Return (X, Y) of the center of cell containing provided text 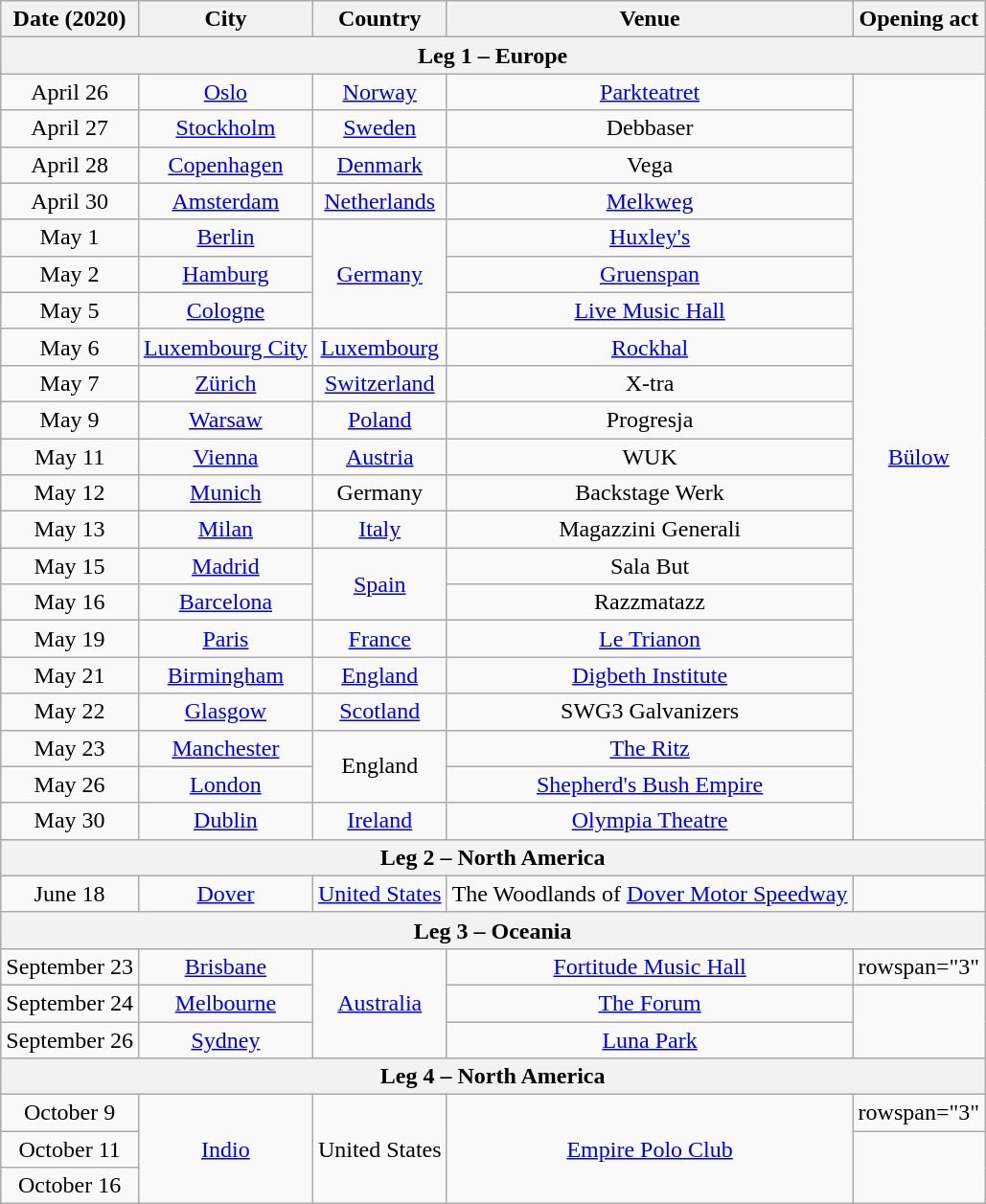
SWG3 Galvanizers (650, 712)
May 13 (70, 530)
Vega (650, 165)
Cologne (225, 310)
April 27 (70, 128)
Dublin (225, 821)
May 1 (70, 238)
Austria (379, 457)
France (379, 639)
May 6 (70, 347)
June 18 (70, 894)
May 9 (70, 420)
Paris (225, 639)
Stockholm (225, 128)
Parkteatret (650, 92)
Le Trianon (650, 639)
Australia (379, 1003)
Munich (225, 493)
The Woodlands of Dover Motor Speedway (650, 894)
Birmingham (225, 675)
Country (379, 19)
Melbourne (225, 1003)
May 21 (70, 675)
Leg 3 – Oceania (493, 930)
May 11 (70, 457)
Rockhal (650, 347)
September 24 (70, 1003)
Manchester (225, 748)
Switzerland (379, 383)
Milan (225, 530)
May 2 (70, 274)
Melkweg (650, 201)
April 30 (70, 201)
The Ritz (650, 748)
Shepherd's Bush Empire (650, 784)
May 15 (70, 566)
Venue (650, 19)
October 11 (70, 1149)
Warsaw (225, 420)
Magazzini Generali (650, 530)
Poland (379, 420)
May 16 (70, 602)
Live Music Hall (650, 310)
Opening act (919, 19)
Gruenspan (650, 274)
Madrid (225, 566)
Bülow (919, 456)
Date (2020) (70, 19)
Empire Polo Club (650, 1149)
City (225, 19)
Netherlands (379, 201)
The Forum (650, 1003)
Scotland (379, 712)
Vienna (225, 457)
Digbeth Institute (650, 675)
October 9 (70, 1113)
Fortitude Music Hall (650, 966)
Brisbane (225, 966)
Progresja (650, 420)
Leg 4 – North America (493, 1077)
Denmark (379, 165)
May 26 (70, 784)
Sweden (379, 128)
Berlin (225, 238)
Hamburg (225, 274)
September 23 (70, 966)
May 19 (70, 639)
April 26 (70, 92)
May 22 (70, 712)
Oslo (225, 92)
London (225, 784)
May 30 (70, 821)
Dover (225, 894)
Glasgow (225, 712)
Sala But (650, 566)
Sydney (225, 1039)
Leg 1 – Europe (493, 56)
Zürich (225, 383)
Ireland (379, 821)
Huxley's (650, 238)
October 16 (70, 1186)
Luna Park (650, 1039)
WUK (650, 457)
Indio (225, 1149)
Luxembourg City (225, 347)
Luxembourg (379, 347)
Barcelona (225, 602)
Spain (379, 584)
September 26 (70, 1039)
Amsterdam (225, 201)
Razzmatazz (650, 602)
Leg 2 – North America (493, 857)
Copenhagen (225, 165)
Olympia Theatre (650, 821)
Backstage Werk (650, 493)
Norway (379, 92)
May 23 (70, 748)
April 28 (70, 165)
Italy (379, 530)
May 7 (70, 383)
May 5 (70, 310)
May 12 (70, 493)
X-tra (650, 383)
Debbaser (650, 128)
